Output the [x, y] coordinate of the center of the cell containing the given text.  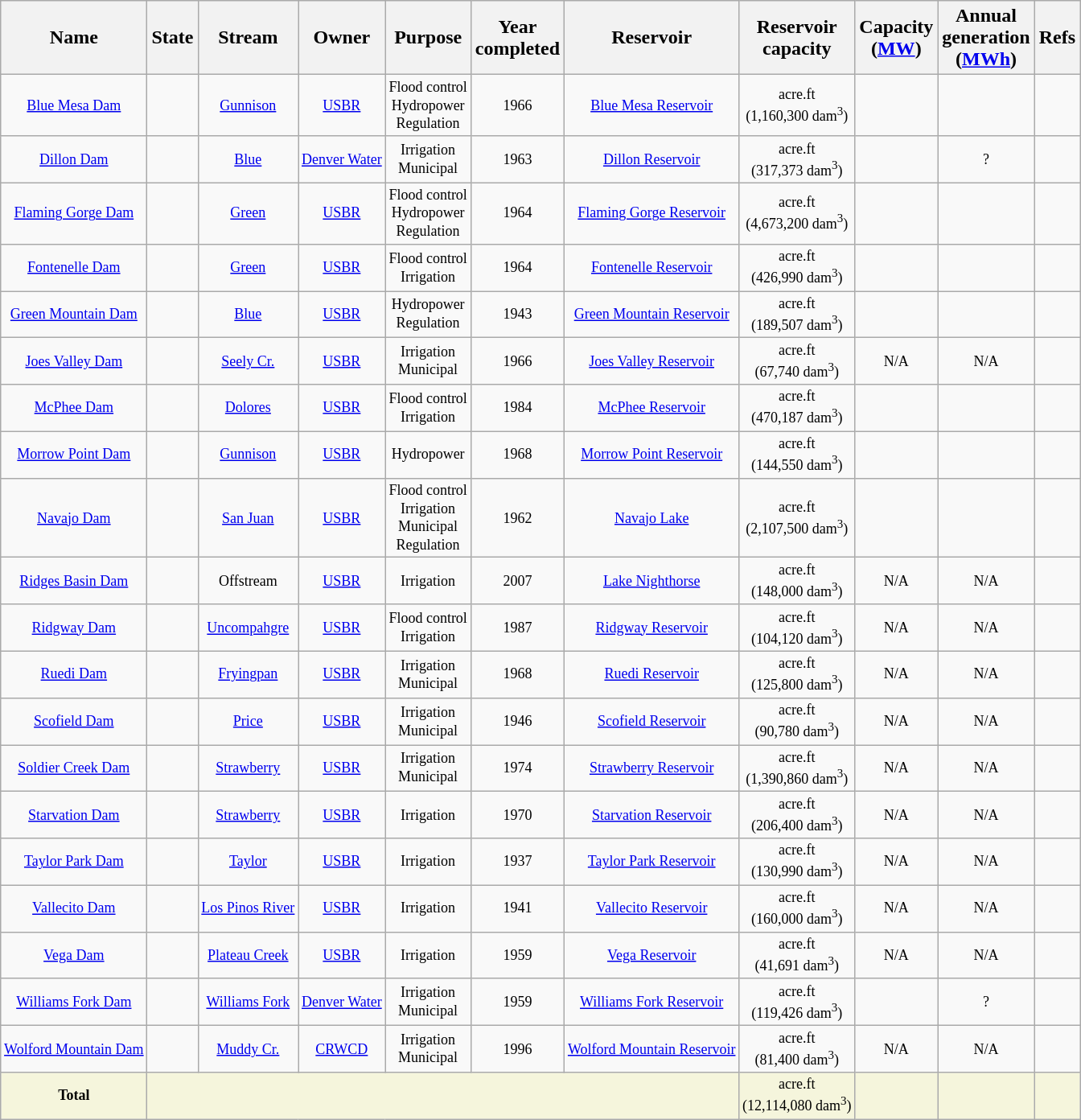
1963 [517, 159]
Plateau Creek [248, 955]
Hydropower [428, 455]
Owner [342, 38]
HydropowerRegulation [428, 315]
acre.ft(426,990 dam3) [797, 267]
Williams Fork Reservoir [651, 1002]
Scofield Reservoir [651, 721]
Flaming Gorge Reservoir [651, 213]
1974 [517, 768]
Offstream [248, 581]
State [172, 38]
Uncompahgre [248, 628]
Los Pinos River [248, 908]
Wolford Mountain Dam [74, 1049]
Taylor Park Reservoir [651, 862]
Starvation Dam [74, 815]
Fryingpan [248, 674]
acre.ft(119,426 dam3) [797, 1002]
Seely Cr. [248, 361]
1970 [517, 815]
acre.ft(41,691 dam3) [797, 955]
Blue Mesa Dam [74, 105]
Dillon Reservoir [651, 159]
Scofield Dam [74, 721]
acre.ft(206,400 dam3) [797, 815]
acre.ft(67,740 dam3) [797, 361]
Navajo Lake [651, 518]
Name [74, 38]
2007 [517, 581]
acre.ft(130,990 dam3) [797, 862]
acre.ft(317,373 dam3) [797, 159]
Vallecito Reservoir [651, 908]
1943 [517, 315]
Yearcompleted [517, 38]
acre.ft(148,000 dam3) [797, 581]
Williams Fork Dam [74, 1002]
Stream [248, 38]
acre.ft(1,390,860 dam3) [797, 768]
Price [248, 721]
Reservoir [651, 38]
Reservoircapacity [797, 38]
1987 [517, 628]
Soldier Creek Dam [74, 768]
1941 [517, 908]
Ridges Basin Dam [74, 581]
acre.ft(125,800 dam3) [797, 674]
acre.ft(144,550 dam3) [797, 455]
acre.ft(470,187 dam3) [797, 408]
Ruedi Reservoir [651, 674]
acre.ft(81,400 dam3) [797, 1049]
Total [74, 1096]
Vega Reservoir [651, 955]
Green Mountain Reservoir [651, 315]
Joes Valley Dam [74, 361]
Blue Mesa Reservoir [651, 105]
acre.ft(90,780 dam3) [797, 721]
Fontenelle Reservoir [651, 267]
acre.ft(104,120 dam3) [797, 628]
Flaming Gorge Dam [74, 213]
Morrow Point Reservoir [651, 455]
acre.ft(189,507 dam3) [797, 315]
San Juan [248, 518]
Green Mountain Dam [74, 315]
Taylor Park Dam [74, 862]
acre.ft(1,160,300 dam3) [797, 105]
Dolores [248, 408]
Starvation Reservoir [651, 815]
CRWCD [342, 1049]
Ridgway Reservoir [651, 628]
Wolford Mountain Reservoir [651, 1049]
1937 [517, 862]
Muddy Cr. [248, 1049]
1962 [517, 518]
Williams Fork [248, 1002]
Annualgeneration(MWh) [986, 38]
Refs [1057, 38]
Morrow Point Dam [74, 455]
Dillon Dam [74, 159]
Taylor [248, 862]
Flood controlIrrigationMunicipalRegulation [428, 518]
Vega Dam [74, 955]
acre.ft(160,000 dam3) [797, 908]
Fontenelle Dam [74, 267]
Strawberry Reservoir [651, 768]
Capacity(MW) [896, 38]
Joes Valley Reservoir [651, 361]
Navajo Dam [74, 518]
acre.ft(4,673,200 dam3) [797, 213]
McPhee Dam [74, 408]
Lake Nighthorse [651, 581]
Ridgway Dam [74, 628]
McPhee Reservoir [651, 408]
1946 [517, 721]
Purpose [428, 38]
1984 [517, 408]
1996 [517, 1049]
Vallecito Dam [74, 908]
Ruedi Dam [74, 674]
acre.ft(12,114,080 dam3) [797, 1096]
acre.ft(2,107,500 dam3) [797, 518]
